Detect which cell encompasses the target text, then output its [X, Y] center coordinate. 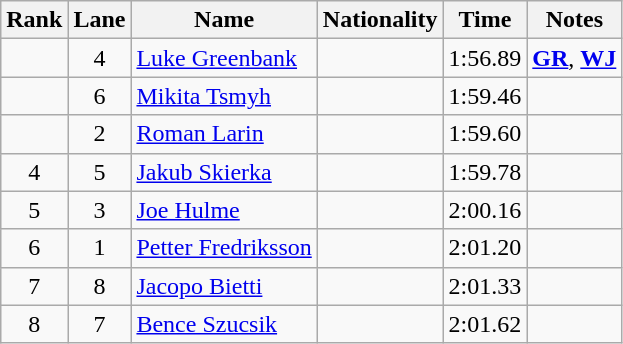
Bence Szucsik [224, 324]
2:01.33 [485, 286]
Notes [574, 20]
1:59.60 [485, 134]
Jacopo Bietti [224, 286]
Lane [100, 20]
2:00.16 [485, 210]
Roman Larin [224, 134]
1 [100, 248]
Mikita Tsmyh [224, 96]
Petter Fredriksson [224, 248]
GR, WJ [574, 58]
Jakub Skierka [224, 172]
1:59.78 [485, 172]
2:01.20 [485, 248]
3 [100, 210]
Joe Hulme [224, 210]
Luke Greenbank [224, 58]
2 [100, 134]
Rank [34, 20]
1:56.89 [485, 58]
Time [485, 20]
1:59.46 [485, 96]
Nationality [380, 20]
Name [224, 20]
2:01.62 [485, 324]
